Scan for the cell matching the given text and deliver its (x, y) coordinate at center. 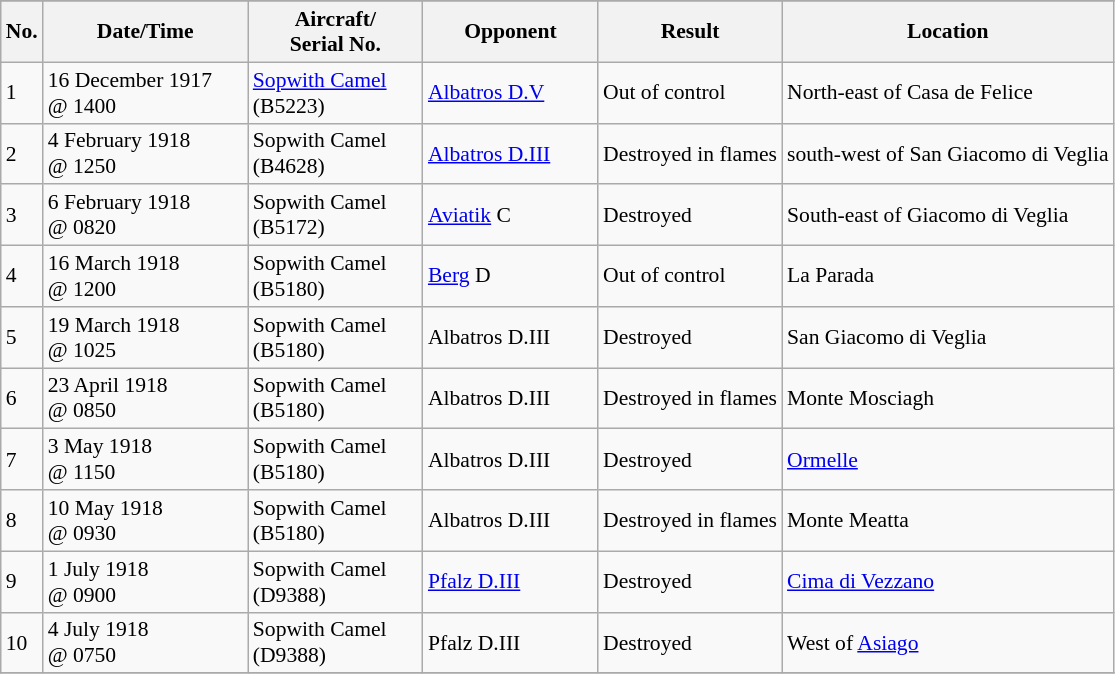
North-east of Casa de Felice (948, 92)
3 May 1918@ 1150 (146, 460)
23 April 1918@ 0850 (146, 398)
Monte Mosciagh (948, 398)
Result (690, 32)
6 February 1918@ 0820 (146, 216)
4 (22, 276)
9 (22, 582)
4 February 1918@ 1250 (146, 154)
South-east of Giacomo di Veglia (948, 216)
3 (22, 216)
10 May 1918@ 0930 (146, 520)
West of Asiago (948, 642)
19 March 1918@ 1025 (146, 338)
4 July 1918@ 0750 (146, 642)
Aviatik C (510, 216)
Ormelle (948, 460)
2 (22, 154)
16 March 1918@ 1200 (146, 276)
6 (22, 398)
Opponent (510, 32)
Albatros D.V (510, 92)
1 July 1918@ 0900 (146, 582)
south-west of San Giacomo di Veglia (948, 154)
8 (22, 520)
16 December 1917@ 1400 (146, 92)
7 (22, 460)
Aircraft/Serial No. (336, 32)
No. (22, 32)
Sopwith Camel(B4628) (336, 154)
Monte Meatta (948, 520)
1 (22, 92)
Sopwith Camel(B5172) (336, 216)
San Giacomo di Veglia (948, 338)
10 (22, 642)
Date/Time (146, 32)
Cima di Vezzano (948, 582)
Berg D (510, 276)
La Parada (948, 276)
Location (948, 32)
5 (22, 338)
Sopwith Camel(B5223) (336, 92)
